Identify which cell holds the provided text, then report its (x, y) central coordinate. 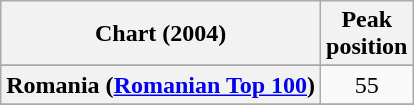
55 (367, 85)
Chart (2004) (161, 34)
Peakposition (367, 34)
Romania (Romanian Top 100) (161, 85)
